Find where the given text appears and provide that cell's center as (X, Y) coordinate. 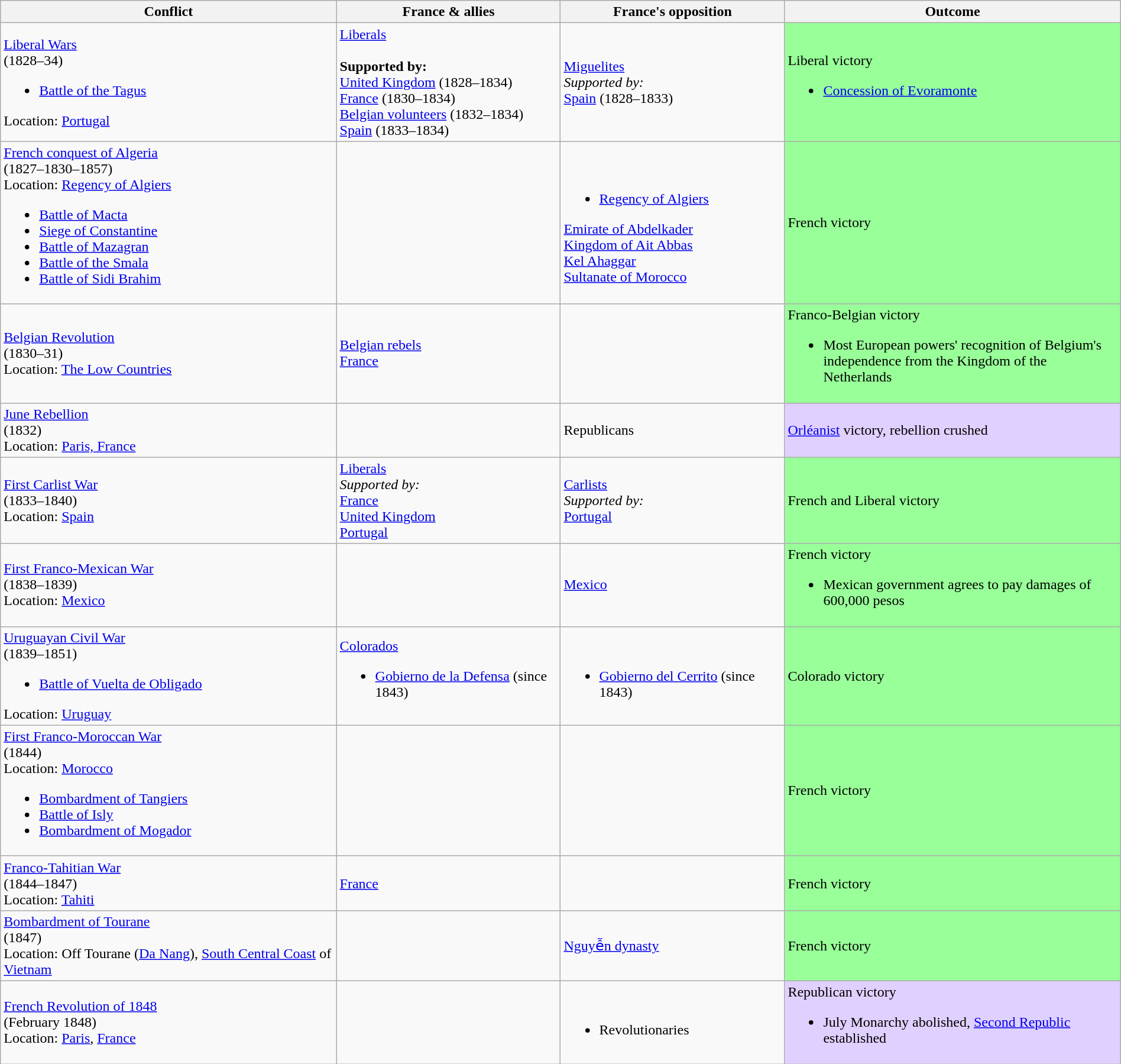
Colorado victory (952, 675)
First Carlist War(1833–1840)Location: Spain (169, 500)
June Rebellion(1832)Location: Paris, France (169, 430)
Revolutionaries (673, 1022)
French Revolution of 1848(February 1848)Location: Paris, France (169, 1022)
Republican victoryJuly Monarchy abolished, Second Republic established (952, 1022)
Republicans (673, 430)
French and Liberal victory (952, 500)
Liberal victoryConcession of Evoramonte (952, 82)
Nguyễn dynasty (673, 945)
Bombardment of Tourane(1847)Location: Off Tourane (Da Nang), South Central Coast of Vietnam (169, 945)
Conflict (169, 12)
France & allies (448, 12)
Orléanist victory, rebellion crushed (952, 430)
Franco-Tahitian War(1844–1847)Location: Tahiti (169, 883)
CarlistsSupported by: Portugal (673, 500)
LiberalsSupported by: France United Kingdom Portugal (448, 500)
Liberal Wars(1828–34)Battle of the TagusLocation: Portugal (169, 82)
Colorados Gobierno de la Defensa (since 1843) (448, 675)
Uruguayan Civil War(1839–1851)Battle of Vuelta de ObligadoLocation: Uruguay (169, 675)
Mexico (673, 585)
First Franco-Moroccan War(1844)Location: MoroccoBombardment of TangiersBattle of IslyBombardment of Mogador (169, 790)
First Franco-Mexican War(1838–1839)Location: Mexico (169, 585)
French victoryMexican government agrees to pay damages of 600,000 pesos (952, 585)
Belgian rebels France (448, 354)
Belgian Revolution(1830–31)Location: The Low Countries (169, 354)
MiguelitesSupported by: Spain (1828–1833) (673, 82)
Liberals Supported by: United Kingdom (1828–1834) France (1830–1834) Belgian volunteers (1832–1834) Spain (1833–1834) (448, 82)
Regency of Algiers Emirate of Abdelkader Kingdom of Ait Abbas Kel Ahaggar Sultanate of Morocco (673, 222)
France's opposition (673, 12)
France (448, 883)
Outcome (952, 12)
Gobierno del Cerrito (since 1843) (673, 675)
Franco-Belgian victoryMost European powers' recognition of Belgium's independence from the Kingdom of the Netherlands (952, 354)
